Return [X, Y] of the center of cell containing provided text 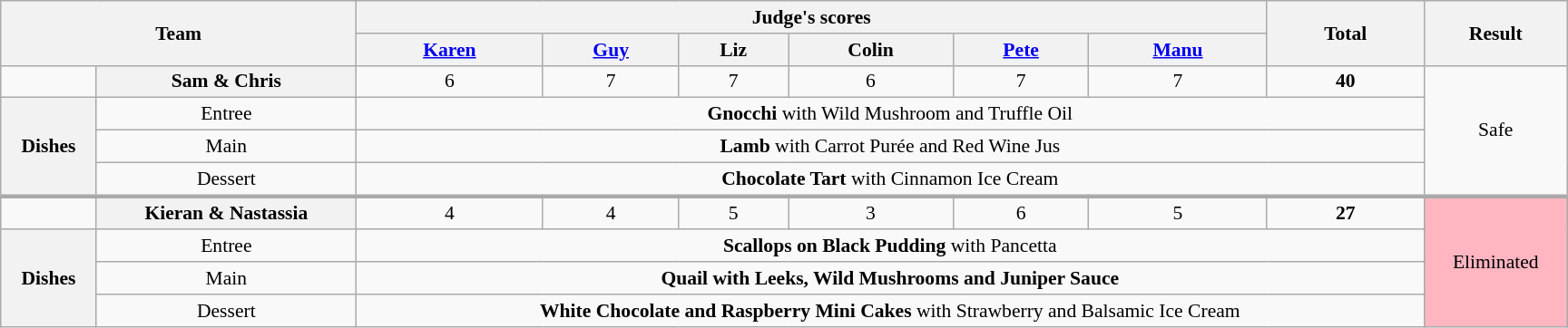
Colin [870, 50]
Karen [449, 50]
Chocolate Tart with Cinnamon Ice Cream [889, 179]
Eliminated [1495, 261]
Guy [611, 50]
27 [1345, 212]
Scallops on Black Pudding with Pancetta [889, 246]
Kieran & Nastassia [226, 212]
Team [179, 33]
Liz [733, 50]
Manu [1178, 50]
Judge's scores [811, 17]
Result [1495, 33]
Pete [1020, 50]
3 [870, 212]
White Chocolate and Raspberry Mini Cakes with Strawberry and Balsamic Ice Cream [889, 311]
Gnocchi with Wild Mushroom and Truffle Oil [889, 114]
Safe [1495, 130]
Total [1345, 33]
40 [1345, 82]
Lamb with Carrot Purée and Red Wine Jus [889, 147]
Sam & Chris [226, 82]
Quail with Leeks, Wild Mushrooms and Juniper Sauce [889, 278]
